Identify which cell holds the provided text, then report its [X, Y] central coordinate. 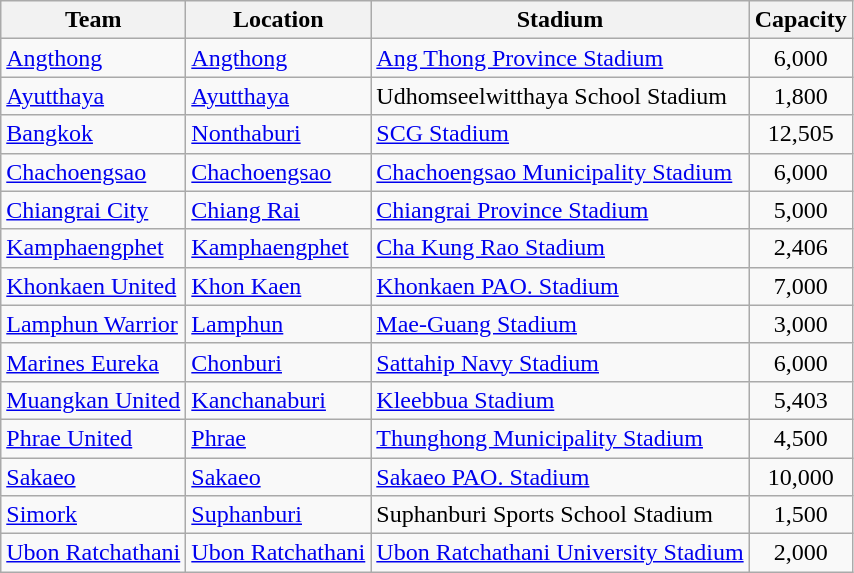
Sattahip Navy Stadium [560, 362]
Chiang Rai [278, 210]
Khonkaen United [94, 286]
5,403 [800, 400]
1,800 [800, 96]
2,000 [800, 553]
Ubon Ratchathani University Stadium [560, 553]
4,500 [800, 438]
Phrae United [94, 438]
Muangkan United [94, 400]
1,500 [800, 515]
Suphanburi [278, 515]
Marines Eureka [94, 362]
Nonthaburi [278, 134]
10,000 [800, 477]
Bangkok [94, 134]
Mae-Guang Stadium [560, 324]
Phrae [278, 438]
Chachoengsao Municipality Stadium [560, 172]
Ang Thong Province Stadium [560, 58]
Chiangrai City [94, 210]
Lamphun [278, 324]
3,000 [800, 324]
Team [94, 20]
Location [278, 20]
Khonkaen PAO. Stadium [560, 286]
7,000 [800, 286]
Kleebbua Stadium [560, 400]
Sakaeo PAO. Stadium [560, 477]
Lamphun Warrior [94, 324]
Chiangrai Province Stadium [560, 210]
Stadium [560, 20]
Suphanburi Sports School Stadium [560, 515]
Khon Kaen [278, 286]
Udhomseelwitthaya School Stadium [560, 96]
Cha Kung Rao Stadium [560, 248]
Chonburi [278, 362]
Kanchanaburi [278, 400]
SCG Stadium [560, 134]
12,505 [800, 134]
Capacity [800, 20]
5,000 [800, 210]
Simork [94, 515]
2,406 [800, 248]
Thunghong Municipality Stadium [560, 438]
